Pinpoint the cell where the given text exists, returning its (x, y) midpoint coordinate. 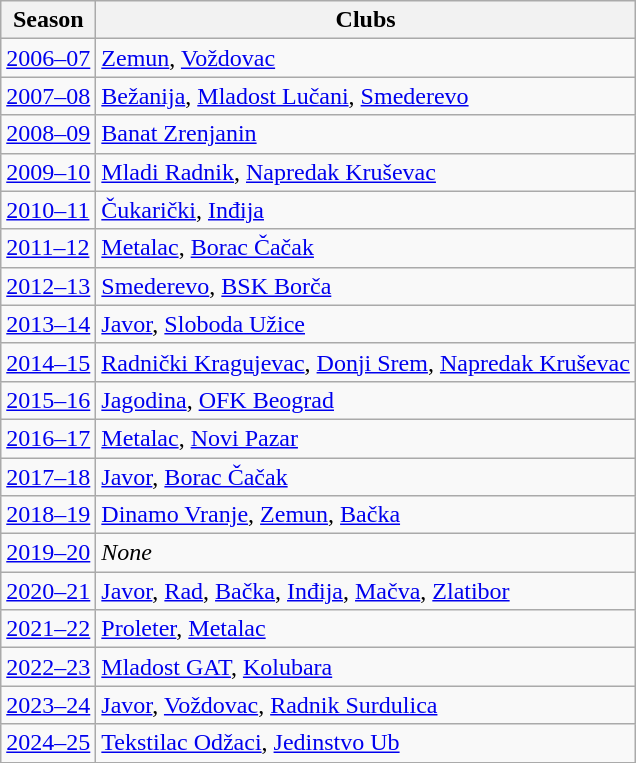
2016–17 (48, 438)
2014–15 (48, 362)
Zemun, Voždovac (366, 58)
Javor, Voždovac, Radnik Surdulica (366, 705)
2007–08 (48, 96)
2023–24 (48, 705)
2020–21 (48, 591)
Mladi Radnik, Napredak Kruševac (366, 172)
2012–13 (48, 286)
2022–23 (48, 667)
Metalac, Borac Čačak (366, 248)
2010–11 (48, 210)
Čukarički, Inđija (366, 210)
Season (48, 20)
Clubs (366, 20)
Javor, Rad, Bačka, Inđija, Mačva, Zlatibor (366, 591)
2021–22 (48, 629)
Smederevo, BSK Borča (366, 286)
2017–18 (48, 477)
Proleter, Metalac (366, 629)
Javor, Borac Čačak (366, 477)
2009–10 (48, 172)
None (366, 553)
Bežanija, Mladost Lučani, Smederevo (366, 96)
2011–12 (48, 248)
2006–07 (48, 58)
2015–16 (48, 400)
2024–25 (48, 743)
Javor, Sloboda Užice (366, 324)
Dinamo Vranje, Zemun, Bačka (366, 515)
Jagodina, OFK Beograd (366, 400)
Banat Zrenjanin (366, 134)
2008–09 (48, 134)
2019–20 (48, 553)
Metalac, Novi Pazar (366, 438)
Radnički Kragujevac, Donji Srem, Napredak Kruševac (366, 362)
Mladost GAT, Kolubara (366, 667)
Tekstilac Odžaci, Jedinstvo Ub (366, 743)
2013–14 (48, 324)
2018–19 (48, 515)
